Return the (X, Y) coordinate for the center point of the cell that contains the specified text.  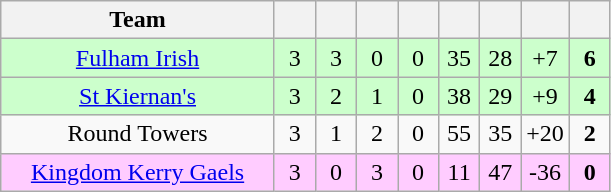
47 (500, 172)
Team (138, 20)
Round Towers (138, 134)
38 (460, 96)
+9 (546, 96)
+7 (546, 58)
+20 (546, 134)
11 (460, 172)
-36 (546, 172)
6 (590, 58)
4 (590, 96)
28 (500, 58)
Kingdom Kerry Gaels (138, 172)
Fulham Irish (138, 58)
St Kiernan's (138, 96)
29 (500, 96)
55 (460, 134)
